Output the (X, Y) coordinate of the center of the cell containing the given text.  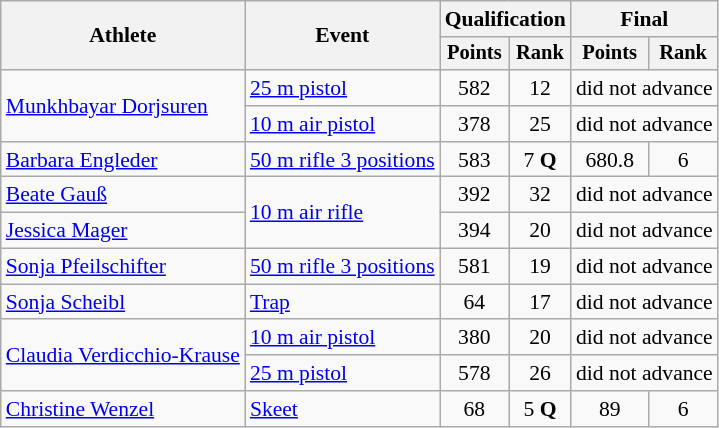
Event (342, 36)
Sonja Pfeilschifter (123, 267)
581 (474, 267)
64 (474, 302)
583 (474, 160)
68 (474, 409)
17 (540, 302)
Christine Wenzel (123, 409)
Athlete (123, 36)
89 (610, 409)
10 m air rifle (342, 212)
7 Q (540, 160)
Munkhbayar Dorjsuren (123, 106)
Beate Gauß (123, 195)
19 (540, 267)
26 (540, 373)
Jessica Mager (123, 231)
Sonja Scheibl (123, 302)
578 (474, 373)
5 Q (540, 409)
Final (644, 19)
Trap (342, 302)
Skeet (342, 409)
378 (474, 124)
380 (474, 338)
Claudia Verdicchio-Krause (123, 356)
680.8 (610, 160)
12 (540, 88)
582 (474, 88)
25 (540, 124)
Qualification (506, 19)
394 (474, 231)
392 (474, 195)
Barbara Engleder (123, 160)
32 (540, 195)
